Extract the [x, y] coordinate from the center of the cell holding the provided text.  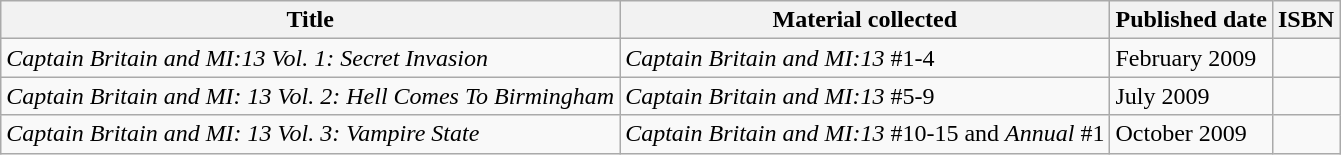
Captain Britain and MI: 13 Vol. 2: Hell Comes To Birmingham [310, 96]
October 2009 [1191, 134]
ISBN [1306, 20]
Captain Britain and MI:13 Vol. 1: Secret Invasion [310, 58]
Title [310, 20]
Material collected [865, 20]
Published date [1191, 20]
July 2009 [1191, 96]
Captain Britain and MI:13 #5-9 [865, 96]
Captain Britain and MI:13 #10-15 and Annual #1 [865, 134]
February 2009 [1191, 58]
Captain Britain and MI:13 #1-4 [865, 58]
Captain Britain and MI: 13 Vol. 3: Vampire State [310, 134]
